Capture the cell that displays the provided text and extract its (X, Y) central coordinate. 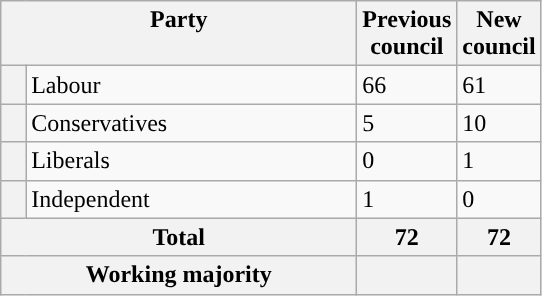
Conservatives (192, 123)
Liberals (192, 161)
Labour (192, 85)
Previous council (407, 34)
Working majority (179, 275)
Party (179, 34)
5 (407, 123)
Independent (192, 199)
Total (179, 237)
66 (407, 85)
10 (499, 123)
61 (499, 85)
New council (499, 34)
